Identify which cell holds the provided text, then report its (X, Y) central coordinate. 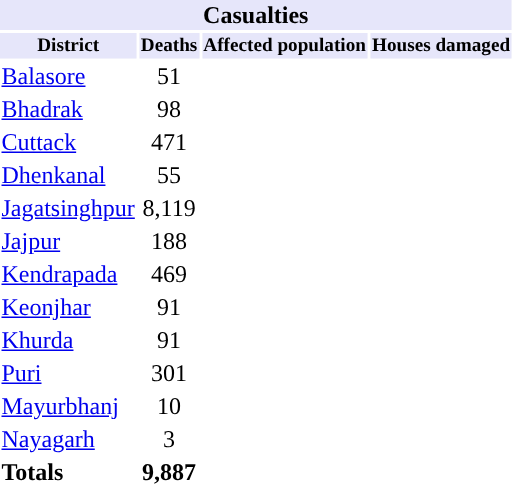
188 (169, 241)
55 (169, 175)
Keonjhar (68, 307)
10 (169, 407)
Affected population (285, 46)
Nayagarh (68, 439)
98 (169, 109)
Puri (68, 373)
Balasore (68, 77)
51 (169, 77)
Mayurbhanj (68, 407)
Houses damaged (440, 46)
Bhadrak (68, 109)
469 (169, 275)
3 (169, 439)
Cuttack (68, 143)
8,119 (169, 209)
District (68, 46)
Khurda (68, 341)
Jajpur (68, 241)
471 (169, 143)
Casualties (256, 15)
Kendrapada (68, 275)
301 (169, 373)
Dhenkanal (68, 175)
Deaths (169, 46)
Jagatsinghpur (68, 209)
